Identify which cell holds the provided text, then report its [X, Y] central coordinate. 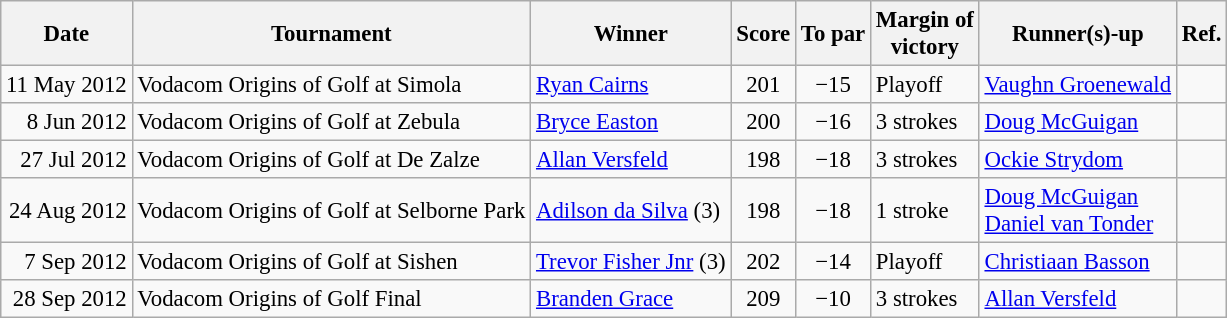
24 Aug 2012 [66, 210]
Date [66, 34]
7 Sep 2012 [66, 262]
28 Sep 2012 [66, 299]
Doug McGuigan [1078, 122]
Vodacom Origins of Golf Final [332, 299]
Christiaan Basson [1078, 262]
Branden Grace [631, 299]
Winner [631, 34]
Ockie Strydom [1078, 160]
Vodacom Origins of Golf at Zebula [332, 122]
202 [764, 262]
Ryan Cairns [631, 85]
Vodacom Origins of Golf at De Zalze [332, 160]
8 Jun 2012 [66, 122]
−15 [834, 85]
11 May 2012 [66, 85]
Bryce Easton [631, 122]
−16 [834, 122]
Vodacom Origins of Golf at Selborne Park [332, 210]
27 Jul 2012 [66, 160]
1 stroke [924, 210]
200 [764, 122]
Vodacom Origins of Golf at Simola [332, 85]
Trevor Fisher Jnr (3) [631, 262]
−14 [834, 262]
201 [764, 85]
Margin ofvictory [924, 34]
Vodacom Origins of Golf at Sishen [332, 262]
209 [764, 299]
Doug McGuigan Daniel van Tonder [1078, 210]
Runner(s)-up [1078, 34]
To par [834, 34]
Tournament [332, 34]
Ref. [1201, 34]
−10 [834, 299]
Vaughn Groenewald [1078, 85]
Adilson da Silva (3) [631, 210]
Score [764, 34]
